Locate the cell with the specified text and output its [x, y] center coordinate. 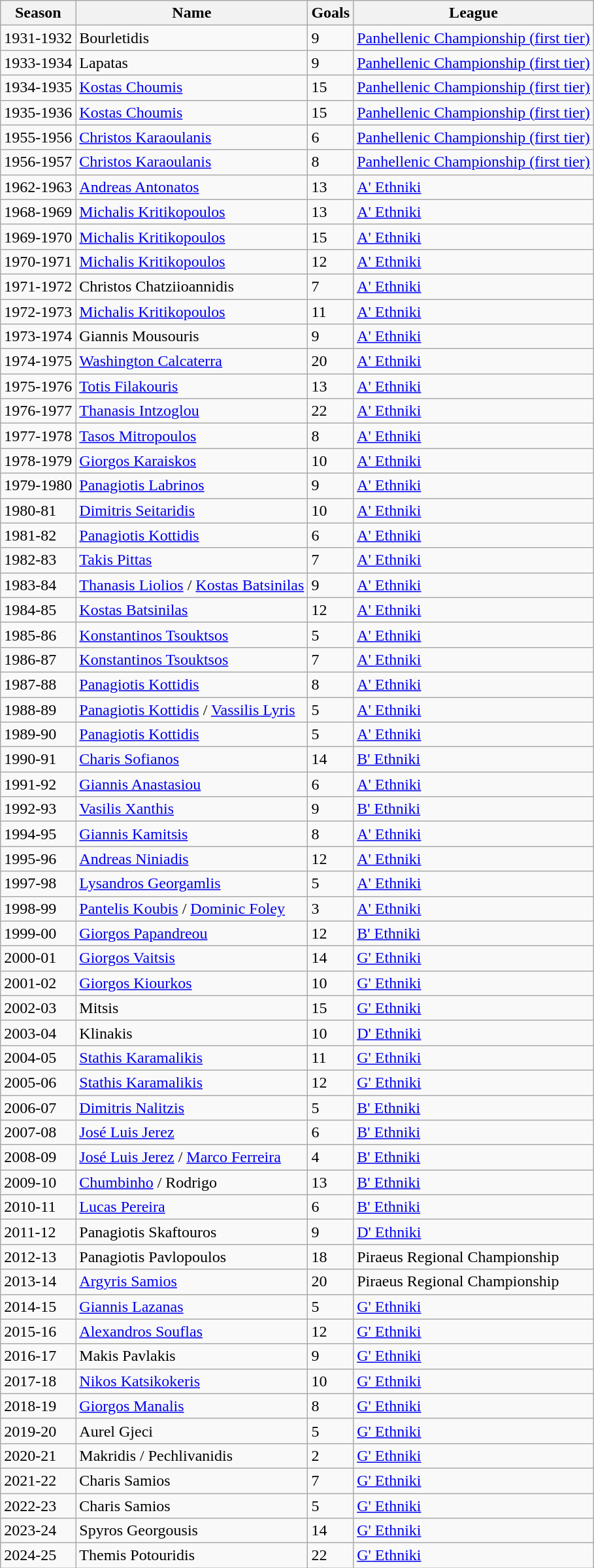
2015-16 [38, 1331]
Dimitris Nalitzis [192, 1108]
1991-92 [38, 784]
1956-1957 [38, 162]
Kostas Batsinilas [192, 610]
Alexandros Souflas [192, 1331]
Thanasis Liolios / Kostas Batsinilas [192, 585]
1955-1956 [38, 137]
1980-81 [38, 510]
1933-1934 [38, 63]
2000-01 [38, 958]
1997-98 [38, 884]
2002-03 [38, 1008]
1935-1936 [38, 112]
2011-12 [38, 1232]
Panagiotis Kottidis / Vassilis Lyris [192, 709]
Giorgos Karaiskos [192, 461]
Lucas Pereira [192, 1207]
1974-1975 [38, 361]
Spyros Georgousis [192, 1531]
1978-1979 [38, 461]
Makis Pavlakis [192, 1356]
2004-05 [38, 1058]
1983-84 [38, 585]
Argyris Samios [192, 1282]
2001-02 [38, 983]
1962-1963 [38, 187]
Giorgos Kiourkos [192, 983]
José Luis Jerez [192, 1133]
Totis Filakouris [192, 386]
2014-15 [38, 1307]
Nikos Katsikokeris [192, 1381]
2016-17 [38, 1356]
1971-1972 [38, 286]
1934-1935 [38, 88]
1985-86 [38, 635]
1987-88 [38, 684]
Aurel Gjeci [192, 1431]
Dimitris Seitaridis [192, 510]
2024-25 [38, 1556]
Bourletidis [192, 38]
Takis Pittas [192, 560]
Klinakis [192, 1033]
Andreas Antonatos [192, 187]
Panagiotis Pavlopoulos [192, 1257]
Giorgos Vaitsis [192, 958]
1984-85 [38, 610]
2007-08 [38, 1133]
Panagiotis Labrinos [192, 486]
18 [331, 1257]
2 [331, 1456]
1995-96 [38, 859]
2005-06 [38, 1082]
Giannis Lazanas [192, 1307]
Vasilis Xanthis [192, 809]
2020-21 [38, 1456]
2012-13 [38, 1257]
2006-07 [38, 1108]
2003-04 [38, 1033]
1972-1973 [38, 312]
1988-89 [38, 709]
Giannis Anastasiou [192, 784]
1931-1932 [38, 38]
1981-82 [38, 535]
2013-14 [38, 1282]
Season [38, 13]
1968-1969 [38, 212]
2021-22 [38, 1480]
1989-90 [38, 735]
Lysandros Georgamlis [192, 884]
Panagiotis Skaftouros [192, 1232]
1999-00 [38, 933]
1990-91 [38, 759]
Goals [331, 13]
2018-19 [38, 1406]
Chumbinho / Rodrigo [192, 1182]
2022-23 [38, 1505]
1998-99 [38, 909]
1979-1980 [38, 486]
1986-87 [38, 659]
Makridis / Pechlivanidis [192, 1456]
1973-1974 [38, 337]
4 [331, 1158]
League [474, 13]
Tasos Mitropoulos [192, 436]
Themis Potouridis [192, 1556]
1975-1976 [38, 386]
1970-1971 [38, 261]
Giorgos Manalis [192, 1406]
1977-1978 [38, 436]
Giannis Mousouris [192, 337]
1969-1970 [38, 237]
Mitsis [192, 1008]
2023-24 [38, 1531]
Giorgos Papandreou [192, 933]
Charis Sofianos [192, 759]
Name [192, 13]
2019-20 [38, 1431]
3 [331, 909]
Andreas Niniadis [192, 859]
Washington Calcaterra [192, 361]
2010-11 [38, 1207]
José Luis Jerez / Marco Ferreira [192, 1158]
Thanasis Intzoglou [192, 411]
1994-95 [38, 834]
Christos Chatziioannidis [192, 286]
2017-18 [38, 1381]
Pantelis Koubis / Dominic Foley [192, 909]
Giannis Kamitsis [192, 834]
Lapatas [192, 63]
1992-93 [38, 809]
2008-09 [38, 1158]
2009-10 [38, 1182]
1976-1977 [38, 411]
1982-83 [38, 560]
